Locate the cell with the specified text and output its (x, y) center coordinate. 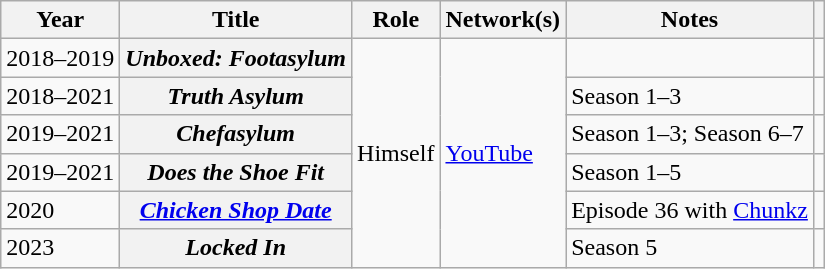
Network(s) (503, 20)
Season 1–3; Season 6–7 (690, 134)
Season 5 (690, 248)
Chicken Shop Date (236, 210)
YouTube (503, 153)
Locked In (236, 248)
2018–2019 (60, 58)
2020 (60, 210)
2023 (60, 248)
Truth Asylum (236, 96)
Title (236, 20)
Does the Shoe Fit (236, 172)
Season 1–5 (690, 172)
Unboxed: Footasylum (236, 58)
Year (60, 20)
Notes (690, 20)
Himself (396, 153)
Season 1–3 (690, 96)
2018–2021 (60, 96)
Chefasylum (236, 134)
Episode 36 with Chunkz (690, 210)
Role (396, 20)
